Capture the cell that displays the provided text and extract its [X, Y] central coordinate. 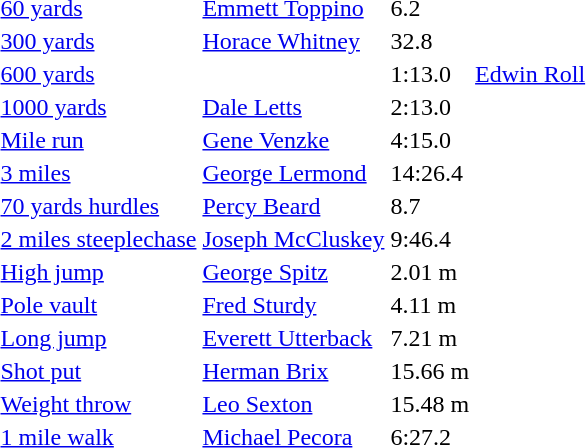
1:13.0 [430, 74]
4:15.0 [430, 140]
8.7 [430, 206]
4.11 m [430, 305]
Gene Venzke [294, 140]
9:46.4 [430, 239]
Everett Utterback [294, 338]
Percy Beard [294, 206]
15.66 m [430, 371]
2.01 m [430, 272]
14:26.4 [430, 173]
George Lermond [294, 173]
2:13.0 [430, 107]
Leo Sexton [294, 404]
Fred Sturdy [294, 305]
15.48 m [430, 404]
Herman Brix [294, 371]
Joseph McCluskey [294, 239]
32.8 [430, 41]
Horace Whitney [294, 41]
7.21 m [430, 338]
George Spitz [294, 272]
Dale Letts [294, 107]
